Find where the given text appears and provide that cell's center as (x, y) coordinate. 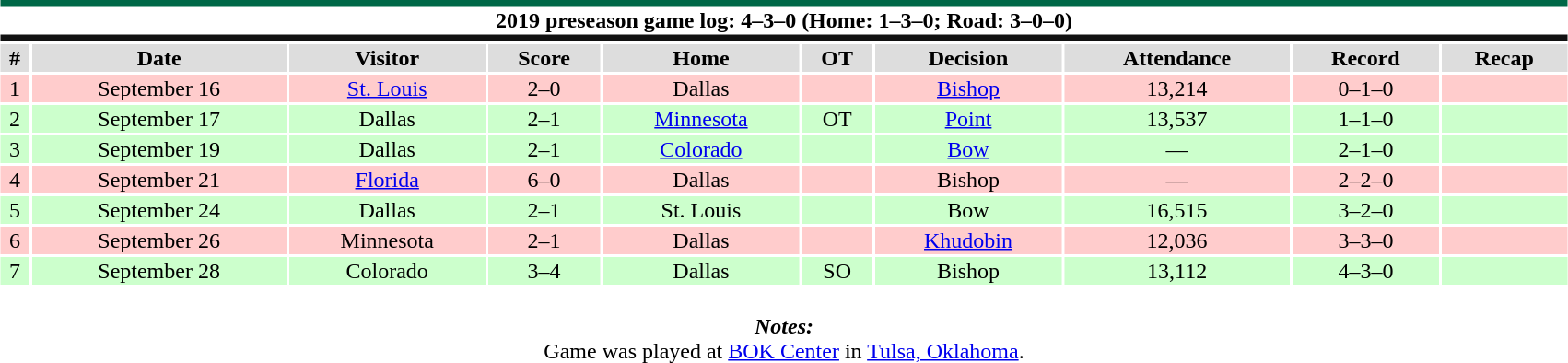
3–3–0 (1365, 240)
September 21 (158, 180)
September 24 (158, 210)
1 (15, 88)
Attendance (1177, 58)
1–1–0 (1365, 119)
4 (15, 180)
4–3–0 (1365, 271)
SO (837, 271)
2–1–0 (1365, 149)
September 17 (158, 119)
13,214 (1177, 88)
7 (15, 271)
2019 preseason game log: 4–3–0 (Home: 1–3–0; Road: 3–0–0) (784, 20)
16,515 (1177, 210)
3 (15, 149)
6 (15, 240)
Date (158, 58)
12,036 (1177, 240)
Decision (968, 58)
Khudobin (968, 240)
5 (15, 210)
6–0 (544, 180)
September 28 (158, 271)
2 (15, 119)
Home (702, 58)
September 26 (158, 240)
2–2–0 (1365, 180)
2–0 (544, 88)
Point (968, 119)
September 16 (158, 88)
13,537 (1177, 119)
September 19 (158, 149)
Record (1365, 58)
# (15, 58)
Recap (1505, 58)
13,112 (1177, 271)
Score (544, 58)
0–1–0 (1365, 88)
3–2–0 (1365, 210)
Visitor (387, 58)
3–4 (544, 271)
Florida (387, 180)
